Identify which cell holds the provided text, then report its [x, y] central coordinate. 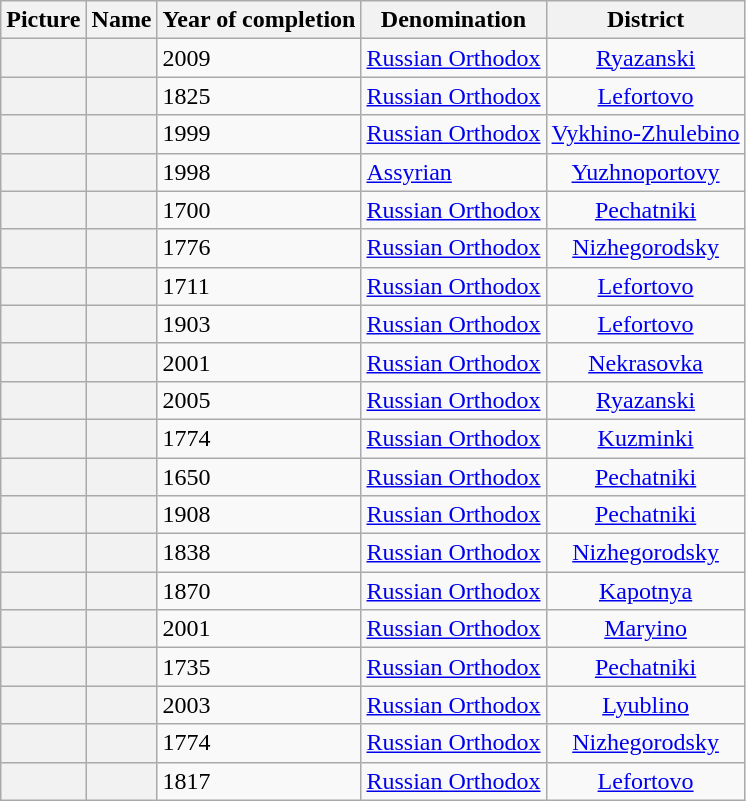
1825 [259, 96]
Kapotnya [646, 591]
1776 [259, 248]
Vykhino-Zhulebino [646, 134]
Maryino [646, 629]
1711 [259, 286]
1908 [259, 515]
1700 [259, 210]
1735 [259, 667]
1838 [259, 553]
Year of completion [259, 20]
Yuzhnoportovy [646, 172]
Picture [44, 20]
Nekrasovka [646, 362]
District [646, 20]
2003 [259, 705]
Kuzminki [646, 438]
1650 [259, 477]
Lyublino [646, 705]
1999 [259, 134]
Assyrian [454, 172]
1817 [259, 781]
2009 [259, 58]
1870 [259, 591]
1998 [259, 172]
Denomination [454, 20]
Name [122, 20]
1903 [259, 324]
2005 [259, 400]
